Capture the cell that displays the provided text and extract its [x, y] central coordinate. 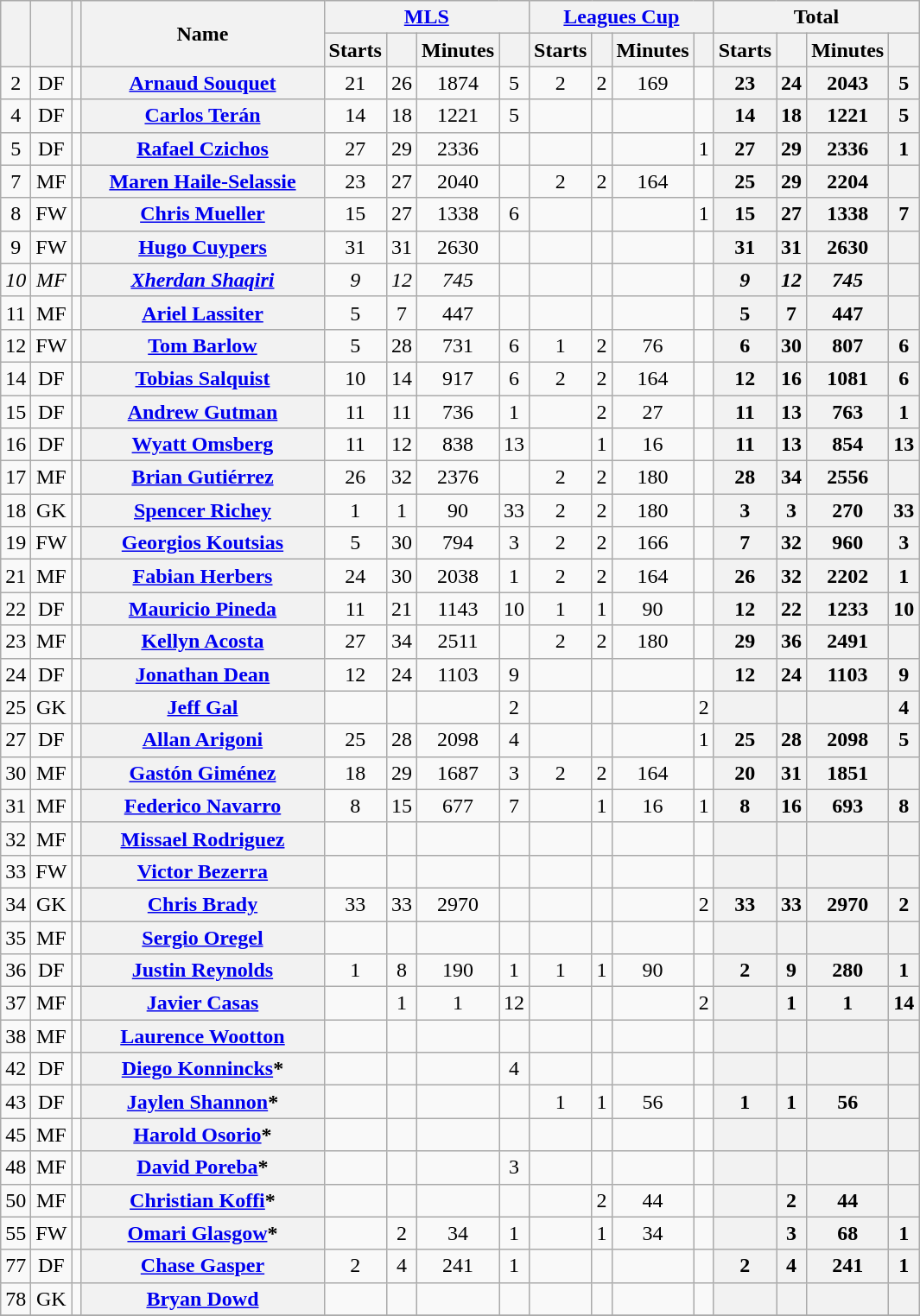
MLS [427, 17]
Christian Koffi* [202, 1200]
Allan Arigoni [202, 740]
Fabian Herbers [202, 576]
17 [16, 478]
76 [653, 345]
763 [848, 412]
Tom Barlow [202, 345]
Justin Reynolds [202, 971]
Wyatt Omsberg [202, 445]
68 [848, 1233]
736 [458, 412]
Diego Konnincks* [202, 1069]
Xherdan Shaqiri [202, 280]
Federico Navarro [202, 806]
55 [16, 1233]
Hugo Cuypers [202, 247]
Jonathan Dean [202, 674]
Arnaud Souquet [202, 83]
38 [16, 1036]
677 [458, 806]
2043 [848, 83]
48 [16, 1167]
Sergio Oregel [202, 937]
280 [848, 971]
35 [16, 937]
Leagues Cup [622, 17]
Chase Gasper [202, 1266]
1851 [848, 773]
Omari Glasgow* [202, 1233]
1143 [458, 609]
1233 [848, 609]
19 [16, 543]
Missael Rodriguez [202, 838]
1687 [458, 773]
2491 [848, 642]
2376 [458, 478]
Chris Mueller [202, 214]
2511 [458, 642]
Brian Gutiérrez [202, 478]
693 [848, 806]
960 [848, 543]
917 [458, 378]
854 [848, 445]
Georgios Koutsias [202, 543]
43 [16, 1102]
Spencer Richey [202, 510]
Kellyn Acosta [202, 642]
270 [848, 510]
2038 [458, 576]
77 [16, 1266]
Gastón Giménez [202, 773]
807 [848, 345]
Maren Haile-Selassie [202, 181]
37 [16, 1003]
78 [16, 1299]
50 [16, 1200]
Tobias Salquist [202, 378]
Victor Bezerra [202, 871]
166 [653, 543]
Mauricio Pineda [202, 609]
731 [458, 345]
Andrew Gutman [202, 412]
20 [745, 773]
1874 [458, 83]
David Poreba* [202, 1167]
45 [16, 1135]
Jeff Gal [202, 707]
Laurence Wootton [202, 1036]
Name [202, 34]
2202 [848, 576]
794 [458, 543]
169 [653, 83]
2204 [848, 181]
190 [458, 971]
Jaylen Shannon* [202, 1102]
1081 [848, 378]
2556 [848, 478]
Chris Brady [202, 904]
838 [458, 445]
42 [16, 1069]
Carlos Terán [202, 116]
Harold Osorio* [202, 1135]
Rafael Czichos [202, 149]
Total [816, 17]
Bryan Dowd [202, 1299]
Ariel Lassiter [202, 313]
Javier Casas [202, 1003]
2040 [458, 181]
